Determine the [x, y] coordinate at the center of the cell enclosing the given text.  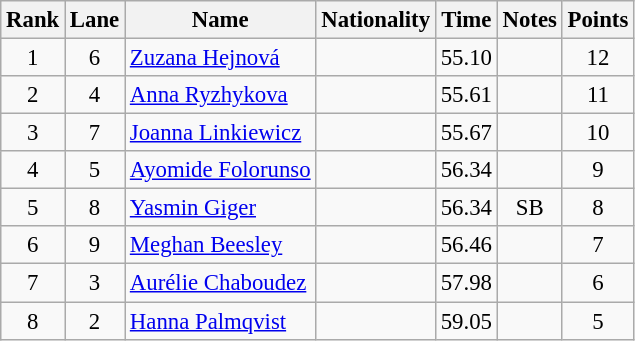
Anna Ryzhykova [220, 95]
SB [530, 208]
Points [598, 20]
Zuzana Hejnová [220, 58]
55.67 [466, 133]
57.98 [466, 283]
Aurélie Chaboudez [220, 283]
59.05 [466, 321]
Joanna Linkiewicz [220, 133]
Notes [530, 20]
Ayomide Folorunso [220, 170]
Rank [33, 20]
Hanna Palmqvist [220, 321]
11 [598, 95]
Name [220, 20]
55.10 [466, 58]
Yasmin Giger [220, 208]
Time [466, 20]
1 [33, 58]
10 [598, 133]
12 [598, 58]
55.61 [466, 95]
Nationality [376, 20]
56.46 [466, 245]
Meghan Beesley [220, 245]
Lane [95, 20]
